Capture the cell that displays the provided text and extract its [x, y] central coordinate. 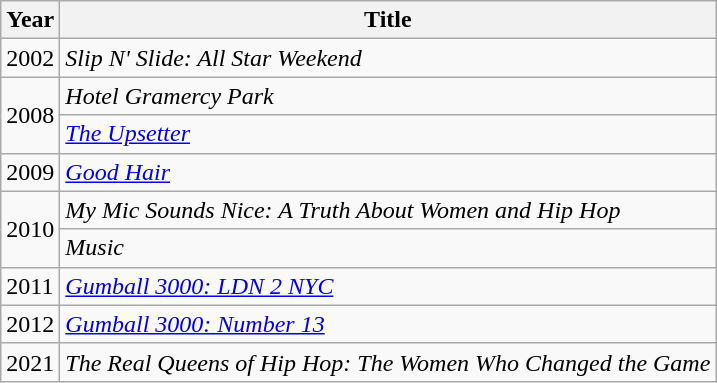
2002 [30, 58]
2021 [30, 362]
2011 [30, 286]
My Mic Sounds Nice: A Truth About Women and Hip Hop [388, 210]
The Upsetter [388, 134]
Slip N' Slide: All Star Weekend [388, 58]
Good Hair [388, 172]
Year [30, 20]
2012 [30, 324]
The Real Queens of Hip Hop: The Women Who Changed the Game [388, 362]
Music [388, 248]
2008 [30, 115]
Title [388, 20]
2009 [30, 172]
2010 [30, 229]
Hotel Gramercy Park [388, 96]
Gumball 3000: LDN 2 NYC [388, 286]
Gumball 3000: Number 13 [388, 324]
